Search for the cell housing the specified text and yield its [x, y] center coordinate. 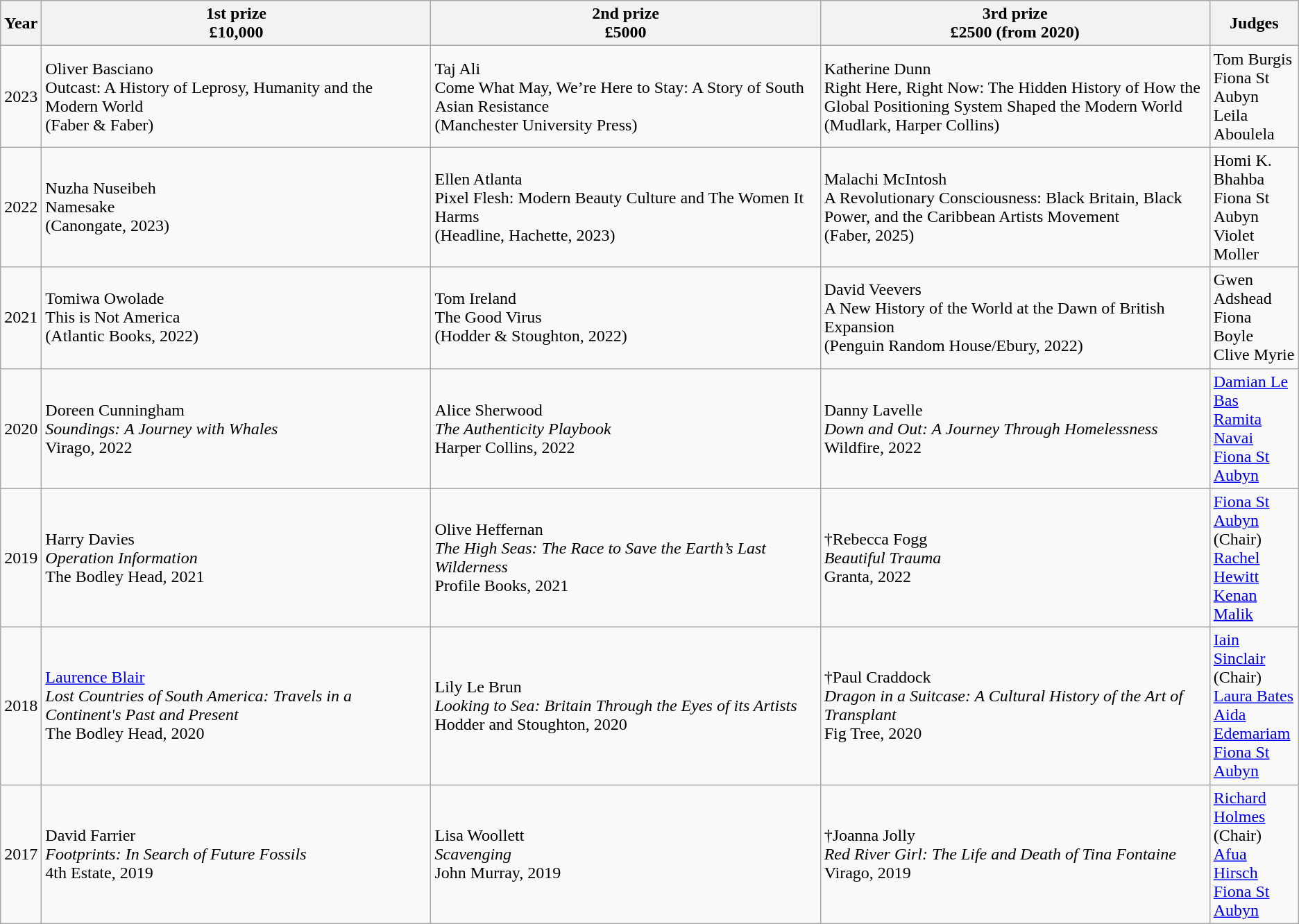
Lisa WoollettScavengingJohn Murray, 2019 [626, 854]
2022 [21, 207]
2021 [21, 318]
Nuzha NuseibehNamesake(Canongate, 2023) [236, 207]
Lily Le BrunLooking to Sea: Britain Through the Eyes of its ArtistsHodder and Stoughton, 2020 [626, 706]
2019 [21, 558]
2nd prize£5000 [626, 24]
Fiona St Aubyn (Chair)Rachel HewittKenan Malik [1254, 558]
2020 [21, 429]
David VeeversA New History of the World at the Dawn of British Expansion(Penguin Random House/Ebury, 2022) [1014, 318]
Gwen AdsheadFiona BoyleClive Myrie [1254, 318]
Tomiwa OwoladeThis is Not America(Atlantic Books, 2022) [236, 318]
Judges [1254, 24]
Damian Le BasRamita NavaiFiona St Aubyn [1254, 429]
Doreen CunninghamSoundings: A Journey with WhalesVirago, 2022 [236, 429]
Alice SherwoodThe Authenticity PlaybookHarper Collins, 2022 [626, 429]
Laurence BlairLost Countries of South America: Travels in a Continent's Past and PresentThe Bodley Head, 2020 [236, 706]
1st prize£10,000 [236, 24]
Tom BurgisFiona St AubynLeila Aboulela [1254, 96]
Oliver BascianoOutcast: A History of Leprosy, Humanity and the Modern World(Faber & Faber) [236, 96]
Homi K. BhahbaFiona St Aubyn Violet Moller [1254, 207]
Harry DaviesOperation InformationThe Bodley Head, 2021 [236, 558]
Malachi McIntoshA Revolutionary Consciousness: Black Britain, Black Power, and the Caribbean Artists Movement (Faber, 2025) [1014, 207]
Iain Sinclair (Chair)Laura BatesAida EdemariamFiona St Aubyn [1254, 706]
2023 [21, 96]
Danny LavelleDown and Out: A Journey Through HomelessnessWildfire, 2022 [1014, 429]
Tom IrelandThe Good Virus(Hodder & Stoughton, 2022) [626, 318]
Katherine DunnRight Here, Right Now: The Hidden History of How the Global Positioning System Shaped the Modern World(Mudlark, Harper Collins) [1014, 96]
†Joanna JollyRed River Girl: The Life and Death of Tina FontaineVirago, 2019 [1014, 854]
Olive HeffernanThe High Seas: The Race to Save the Earth’s Last WildernessProfile Books, 2021 [626, 558]
Richard Holmes (Chair)Afua HirschFiona St Aubyn [1254, 854]
2018 [21, 706]
David FarrierFootprints: In Search of Future Fossils4th Estate, 2019 [236, 854]
†Paul CraddockDragon in a Suitcase: A Cultural History of the Art of TransplantFig Tree, 2020 [1014, 706]
Year [21, 24]
Taj AliCome What May, We’re Here to Stay: A Story of South Asian Resistance(Manchester University Press) [626, 96]
3rd prize£2500 (from 2020) [1014, 24]
†Rebecca FoggBeautiful TraumaGranta, 2022 [1014, 558]
Ellen AtlantaPixel Flesh: Modern Beauty Culture and The Women It Harms(Headline, Hachette, 2023) [626, 207]
2017 [21, 854]
